Return [X, Y] of the center of cell containing provided text 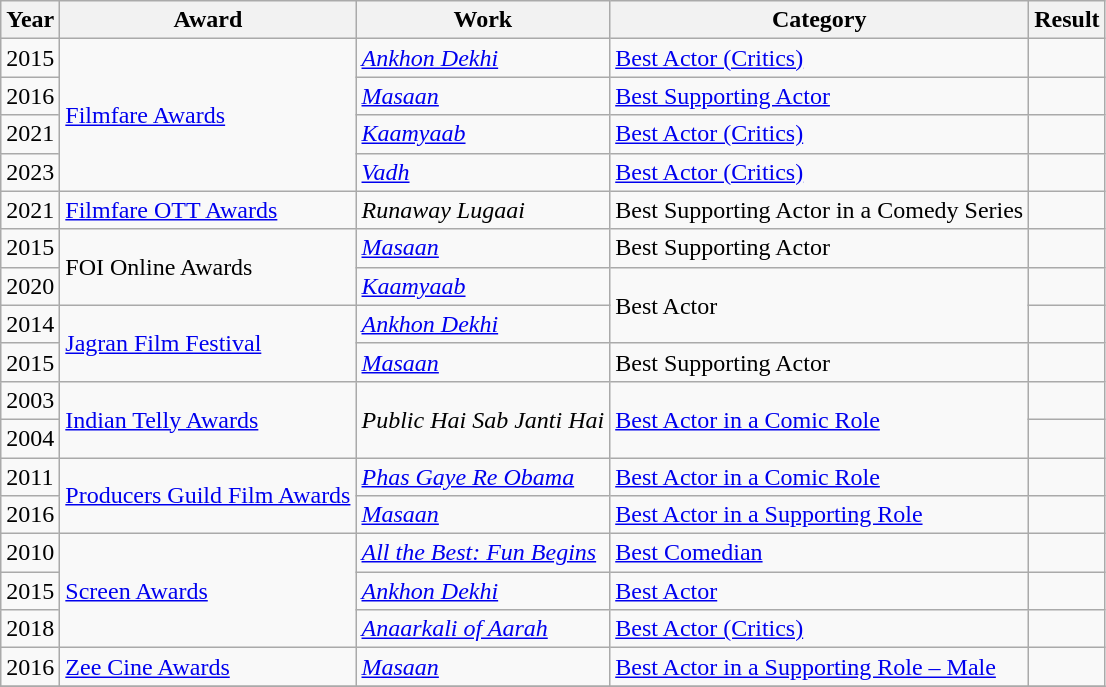
Jagran Film Festival [208, 343]
Filmfare Awards [208, 115]
Producers Guild Film Awards [208, 496]
Anaarkali of Aarah [483, 629]
2020 [30, 286]
Award [208, 20]
Filmfare OTT Awards [208, 210]
Public Hai Sab Janti Hai [483, 419]
FOI Online Awards [208, 267]
Screen Awards [208, 591]
Year⁣ [30, 20]
Runaway Lugaai [483, 210]
2004 [30, 438]
Vadh [483, 172]
Zee Cine Awards [208, 667]
Result⁣⁣ [1067, 20]
All the Best: Fun Begins [483, 553]
Best Supporting Actor in a Comedy Series [820, 210]
2014 [30, 324]
2023 [30, 172]
Work⁣ [483, 20]
Category⁣ [820, 20]
2010 [30, 553]
Indian Telly Awards [208, 419]
2011 [30, 477]
Best Comedian [820, 553]
2018 [30, 629]
2003 [30, 400]
Best Actor in a Supporting Role – Male [820, 667]
Phas Gaye Re Obama [483, 477]
Best Actor in a Supporting Role [820, 515]
